Find where the given text appears and provide that cell's center as (x, y) coordinate. 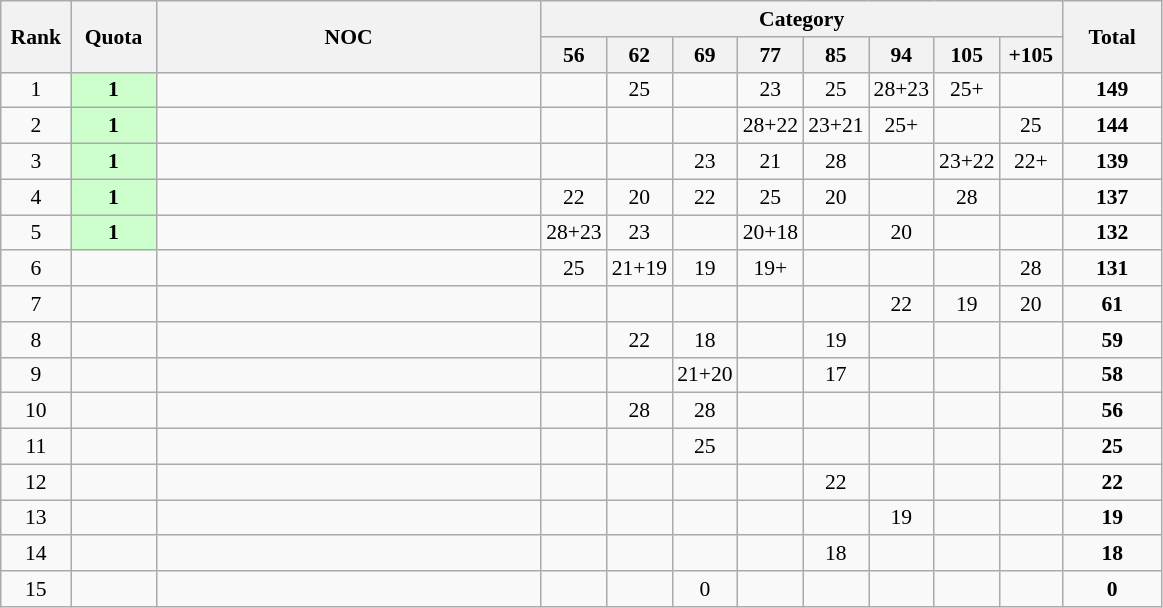
8 (36, 340)
Category (802, 19)
21+19 (640, 269)
10 (36, 411)
Quota (114, 36)
69 (704, 55)
149 (1112, 90)
12 (36, 482)
132 (1112, 233)
22+ (1032, 162)
105 (966, 55)
61 (1112, 304)
9 (36, 375)
23+22 (966, 162)
2 (36, 126)
15 (36, 589)
144 (1112, 126)
Rank (36, 36)
77 (770, 55)
14 (36, 554)
137 (1112, 197)
21 (770, 162)
13 (36, 518)
94 (902, 55)
85 (836, 55)
+105 (1032, 55)
5 (36, 233)
Total (1112, 36)
62 (640, 55)
11 (36, 447)
17 (836, 375)
3 (36, 162)
19+ (770, 269)
58 (1112, 375)
21+20 (704, 375)
7 (36, 304)
NOC (348, 36)
23+21 (836, 126)
59 (1112, 340)
139 (1112, 162)
6 (36, 269)
131 (1112, 269)
4 (36, 197)
28+22 (770, 126)
20+18 (770, 233)
